Capture the cell that displays the provided text and extract its (x, y) central coordinate. 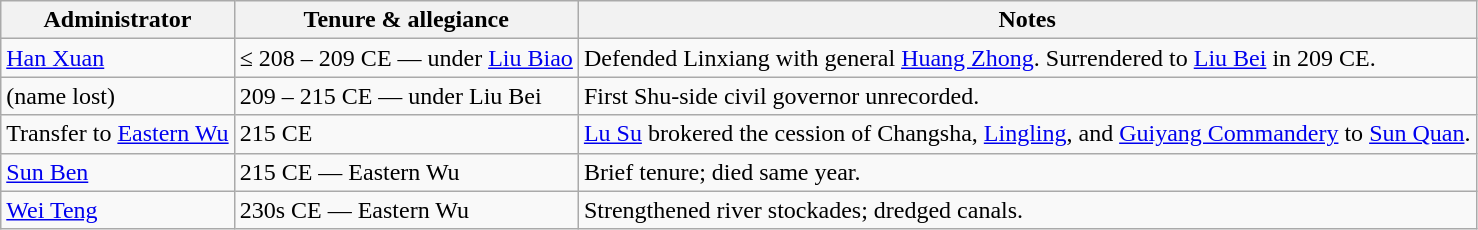
Notes (1027, 20)
Transfer to Eastern Wu (118, 134)
Han Xuan (118, 58)
Wei Teng (118, 210)
First Shu-side civil governor unrecorded. (1027, 96)
209 – 215 CE — under Liu Bei (406, 96)
215 CE (406, 134)
≤ 208 – 209 CE — under Liu Biao (406, 58)
Strengthened river stockades; dredged canals. (1027, 210)
Administrator (118, 20)
230s CE — Eastern Wu (406, 210)
Tenure & allegiance (406, 20)
215 CE — Eastern Wu (406, 172)
Sun Ben (118, 172)
Lu Su brokered the cession of Changsha, Lingling, and Guiyang Commandery to Sun Quan. (1027, 134)
Defended Linxiang with general Huang Zhong. Surrendered to Liu Bei in 209 CE. (1027, 58)
(name lost) (118, 96)
Brief tenure; died same year. (1027, 172)
